Extract the [x, y] coordinate from the center of the cell holding the provided text.  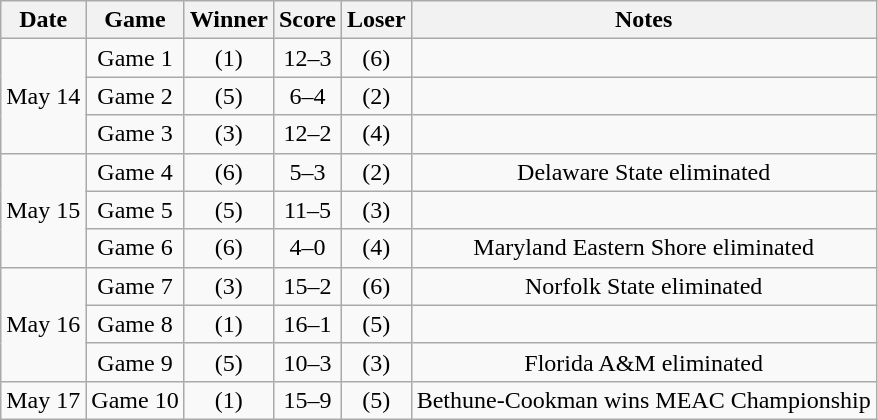
Bethune-Cookman wins MEAC Championship [644, 400]
Game 2 [135, 96]
Maryland Eastern Shore eliminated [644, 248]
Game 8 [135, 324]
Game 9 [135, 362]
Score [307, 20]
Norfolk State eliminated [644, 286]
Game 10 [135, 400]
4–0 [307, 248]
May 16 [44, 324]
15–2 [307, 286]
Date [44, 20]
10–3 [307, 362]
Game 3 [135, 134]
16–1 [307, 324]
Game 6 [135, 248]
Winner [228, 20]
May 15 [44, 210]
May 14 [44, 96]
12–2 [307, 134]
12–3 [307, 58]
Game 4 [135, 172]
5–3 [307, 172]
Delaware State eliminated [644, 172]
Game 5 [135, 210]
Game 7 [135, 286]
Notes [644, 20]
May 17 [44, 400]
11–5 [307, 210]
Loser [376, 20]
Game 1 [135, 58]
15–9 [307, 400]
Game [135, 20]
6–4 [307, 96]
Florida A&M eliminated [644, 362]
